Identify which cell holds the provided text, then report its [X, Y] central coordinate. 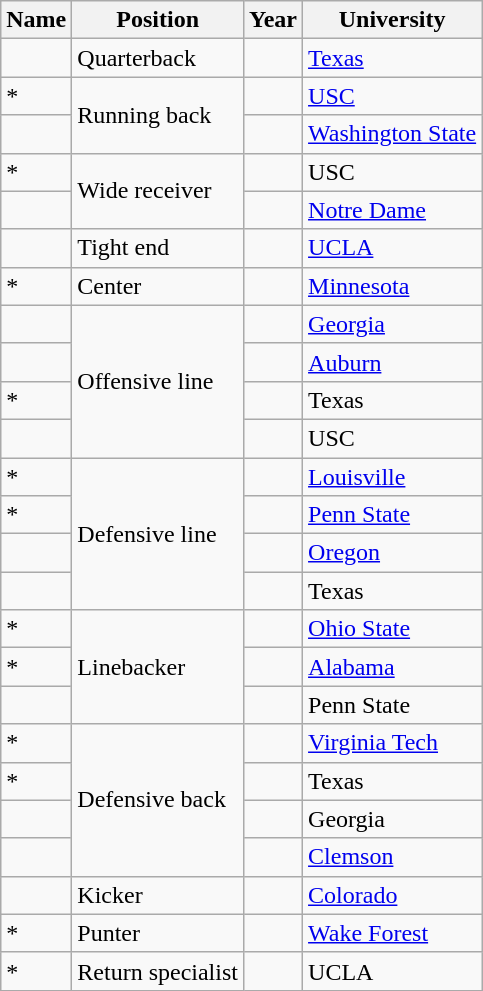
Washington State [392, 134]
Virginia Tech [392, 743]
Name [36, 20]
Quarterback [158, 58]
Oregon [392, 553]
Notre Dame [392, 210]
Center [158, 286]
University [392, 20]
Wake Forest [392, 933]
Kicker [158, 895]
Linebacker [158, 667]
Minnesota [392, 286]
Position [158, 20]
Offensive line [158, 381]
Defensive back [158, 800]
Clemson [392, 857]
Ohio State [392, 629]
Colorado [392, 895]
Auburn [392, 362]
Return specialist [158, 971]
Defensive line [158, 534]
Tight end [158, 248]
Running back [158, 115]
Punter [158, 933]
Louisville [392, 477]
Alabama [392, 667]
Wide receiver [158, 191]
Year [272, 20]
